Capture the cell that displays the provided text and extract its [x, y] central coordinate. 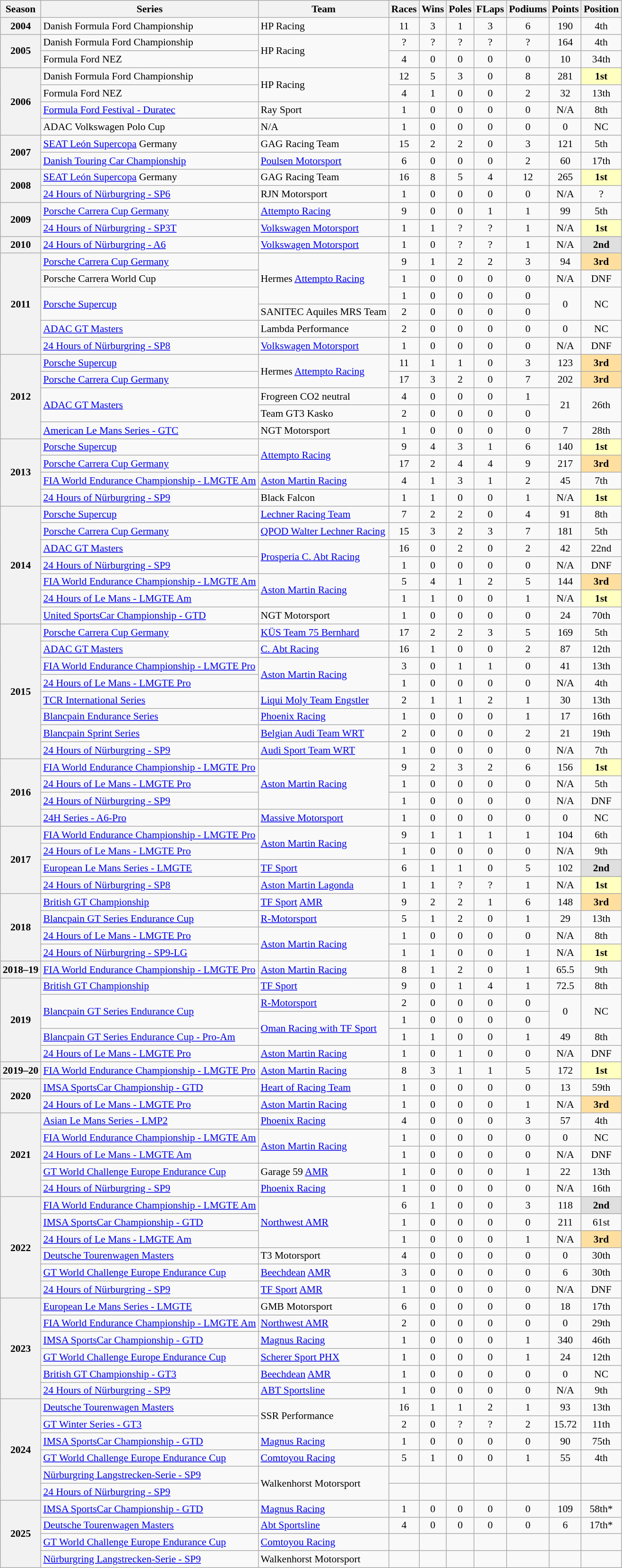
2018–19 [21, 970]
75th [601, 1441]
Liqui Moly Team Engstler [323, 700]
87 [565, 649]
ABT Sportsline [323, 1391]
24 Hours of Nürburgring - SP9-LG [149, 953]
281 [565, 77]
41 [565, 666]
104 [565, 835]
265 [565, 177]
24 Hours of Nürburgring - SP3T [149, 228]
148 [565, 902]
30 [565, 700]
Team [323, 9]
2010 [21, 245]
Points [565, 9]
Podiums [528, 9]
United SportsCar Championship - GTD [149, 616]
Races [404, 9]
17th* [601, 1525]
340 [565, 1340]
169 [565, 632]
Wins [433, 9]
123 [565, 363]
Team GT3 Kasko [323, 413]
Frogreen CO2 neutral [323, 397]
Poles [460, 9]
FLaps [491, 9]
46th [601, 1340]
13 [565, 1087]
93 [565, 1408]
Lechner Racing Team [323, 515]
2009 [21, 219]
Porsche Carrera World Cup [149, 279]
45 [565, 481]
61st [601, 1222]
TCR International Series [149, 700]
29th [601, 1323]
2017 [21, 860]
2024 [21, 1450]
90 [565, 1441]
59th [601, 1087]
60 [565, 161]
Blancpain Sprint Series [149, 734]
72.5 [565, 986]
2008 [21, 185]
2014 [21, 565]
Blancpain Endurance Series [149, 717]
Formula Ford Festival - Duratec [149, 110]
121 [565, 144]
Aston Martin Lagonda [323, 885]
211 [565, 1222]
Danish Touring Car Championship [149, 161]
Lambda Performance [323, 329]
2016 [21, 792]
QPOD Walter Lechner Racing [323, 532]
Series [149, 9]
T3 Motorsport [323, 1256]
11th [601, 1425]
91 [565, 515]
2013 [21, 472]
34th [601, 60]
2015 [21, 692]
70th [601, 616]
24 Hours of Nürburgring - A6 [149, 245]
190 [565, 26]
SANITEC Aquiles MRS Team [323, 312]
2007 [21, 152]
C. Abt Racing [323, 649]
American Le Mans Series - GTC [149, 430]
55 [565, 1458]
28th [601, 430]
32 [565, 93]
26th [601, 405]
102 [565, 868]
15.72 [565, 1425]
99 [565, 211]
2011 [21, 304]
KÜS Team 75 Bernhard [323, 632]
SSR Performance [323, 1416]
2005 [21, 51]
144 [565, 582]
156 [565, 767]
202 [565, 380]
Belgian Audi Team WRT [323, 734]
ADAC Volkswagen Polo Cup [149, 127]
24H Series - A6-Pro [149, 818]
94 [565, 262]
Garage 59 AMR [323, 1172]
109 [565, 1509]
42 [565, 548]
2006 [21, 102]
Prosperia C. Abt Racing [323, 556]
18 [565, 1306]
118 [565, 1206]
British GT Championship - GT3 [149, 1374]
2019–20 [21, 1071]
Audi Sport Team WRT [323, 751]
164 [565, 43]
2025 [21, 1534]
22 [565, 1172]
Massive Motorsport [323, 818]
22nd [601, 548]
RJN Motorsport [323, 194]
Oman Racing with TF Sport [323, 1028]
Black Falcon [323, 498]
2018 [21, 927]
Ray Sport [323, 110]
24 Hours of Nürburgring - SP6 [149, 194]
Scherer Sport PHX [323, 1357]
2004 [21, 26]
49 [565, 1037]
181 [565, 532]
19th [601, 734]
2023 [21, 1349]
10 [565, 60]
Asian Le Mans Series - LMP2 [149, 1121]
Abt Sportsline [323, 1525]
2012 [21, 396]
57 [565, 1121]
2021 [21, 1155]
Position [601, 9]
29 [565, 919]
Heart of Racing Team [323, 1087]
2019 [21, 1020]
65.5 [565, 970]
217 [565, 464]
140 [565, 447]
2020 [21, 1095]
GMB Motorsport [323, 1306]
Season [21, 9]
6th [601, 835]
58th* [601, 1509]
172 [565, 1071]
Poulsen Motorsport [323, 161]
GT Winter Series - GT3 [149, 1425]
2022 [21, 1248]
Blancpain GT Series Endurance Cup - Pro-Am [149, 1037]
